Output the [X, Y] coordinate of the center of the cell containing the given text.  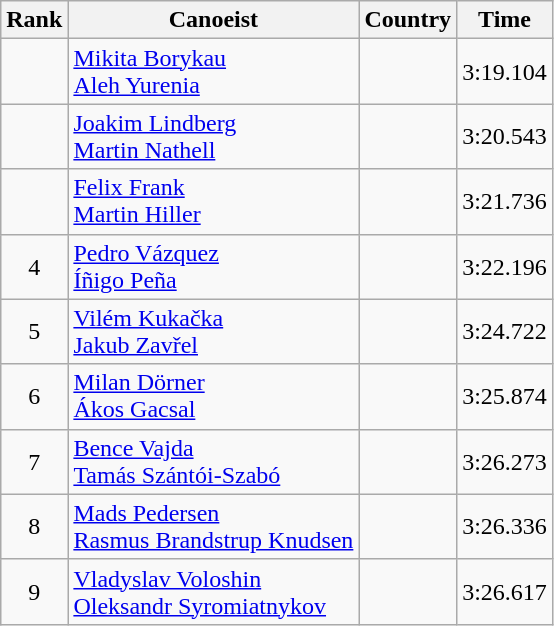
8 [34, 526]
3:26.617 [505, 592]
6 [34, 396]
Milan DörnerÁkos Gacsal [214, 396]
Time [505, 20]
3:24.722 [505, 332]
Joakim LindbergMartin Nathell [214, 136]
Country [408, 20]
3:21.736 [505, 202]
4 [34, 266]
Vladyslav VoloshinOleksandr Syromiatnykov [214, 592]
9 [34, 592]
Felix FrankMartin Hiller [214, 202]
3:19.104 [505, 72]
5 [34, 332]
Vilém KukačkaJakub Zavřel [214, 332]
Mikita BorykauAleh Yurenia [214, 72]
Bence VajdaTamás Szántói-Szabó [214, 462]
7 [34, 462]
3:26.273 [505, 462]
3:20.543 [505, 136]
Rank [34, 20]
Canoeist [214, 20]
3:26.336 [505, 526]
Pedro VázquezÍñigo Peña [214, 266]
Mads PedersenRasmus Brandstrup Knudsen [214, 526]
3:25.874 [505, 396]
3:22.196 [505, 266]
